Locate the cell with the specified text and output its (x, y) center coordinate. 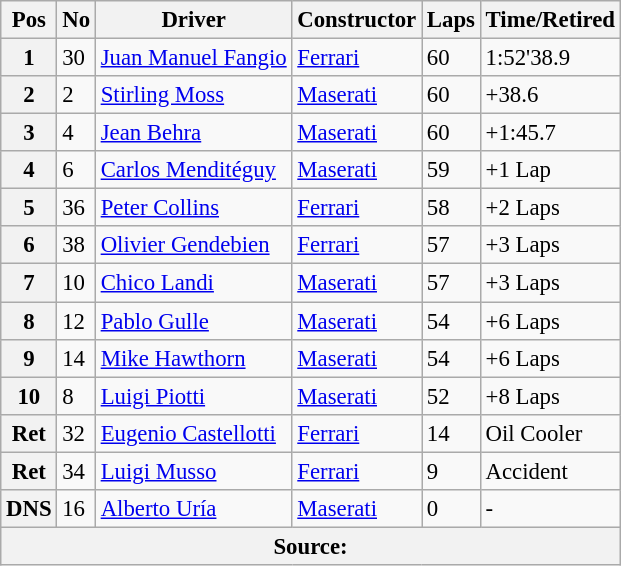
+8 Laps (550, 396)
Jean Behra (194, 133)
Oil Cooler (550, 433)
3 (29, 133)
Luigi Piotti (194, 396)
Source: (311, 546)
Chico Landi (194, 283)
59 (452, 170)
Luigi Musso (194, 471)
Time/Retired (550, 20)
Peter Collins (194, 208)
Carlos Menditéguy (194, 170)
Stirling Moss (194, 95)
16 (76, 509)
Driver (194, 20)
12 (76, 321)
38 (76, 245)
Mike Hawthorn (194, 358)
32 (76, 433)
5 (29, 208)
+2 Laps (550, 208)
34 (76, 471)
Pablo Gulle (194, 321)
1 (29, 58)
7 (29, 283)
Olivier Gendebien (194, 245)
Accident (550, 471)
0 (452, 509)
Laps (452, 20)
Eugenio Castellotti (194, 433)
Juan Manuel Fangio (194, 58)
Pos (29, 20)
DNS (29, 509)
+1 Lap (550, 170)
30 (76, 58)
Constructor (357, 20)
1:52'38.9 (550, 58)
+1:45.7 (550, 133)
58 (452, 208)
Alberto Uría (194, 509)
+38.6 (550, 95)
52 (452, 396)
No (76, 20)
- (550, 509)
36 (76, 208)
